Output the (X, Y) coordinate of the center of the cell containing the given text.  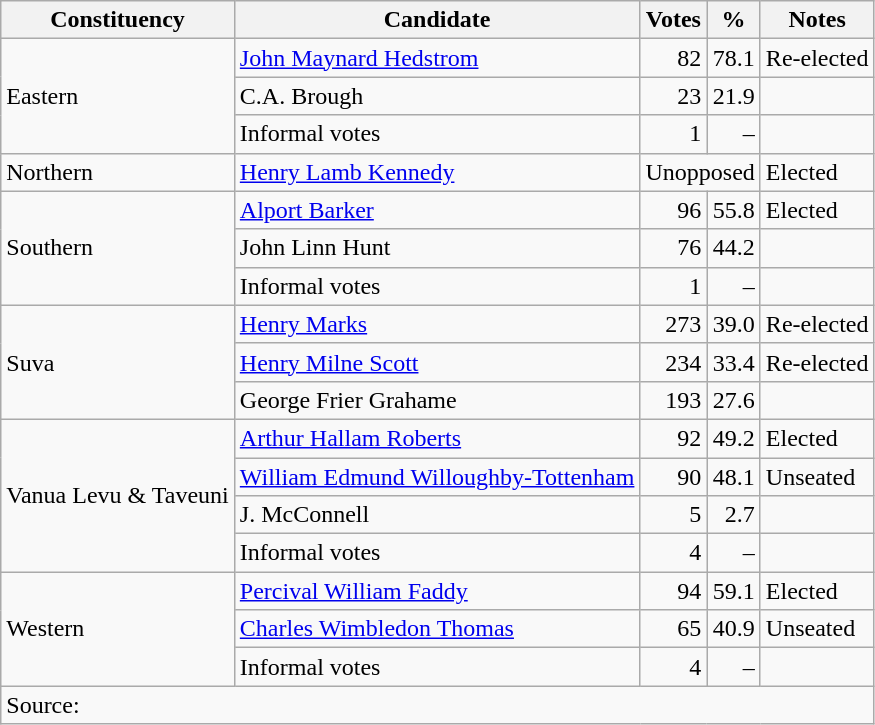
94 (674, 591)
Arthur Hallam Roberts (437, 438)
Candidate (437, 20)
Henry Marks (437, 324)
Northern (118, 172)
65 (674, 629)
23 (674, 96)
Charles Wimbledon Thomas (437, 629)
234 (674, 362)
George Frier Grahame (437, 400)
44.2 (734, 248)
Constituency (118, 20)
Unopposed (700, 172)
Notes (817, 20)
78.1 (734, 58)
48.1 (734, 477)
Suva (118, 362)
40.9 (734, 629)
90 (674, 477)
J. McConnell (437, 515)
33.4 (734, 362)
273 (674, 324)
21.9 (734, 96)
Henry Milne Scott (437, 362)
92 (674, 438)
John Maynard Hedstrom (437, 58)
55.8 (734, 210)
Vanua Levu & Taveuni (118, 495)
Alport Barker (437, 210)
William Edmund Willoughby-Tottenham (437, 477)
193 (674, 400)
Source: (438, 705)
Percival William Faddy (437, 591)
Votes (674, 20)
5 (674, 515)
39.0 (734, 324)
49.2 (734, 438)
82 (674, 58)
27.6 (734, 400)
Western (118, 629)
Henry Lamb Kennedy (437, 172)
Eastern (118, 96)
96 (674, 210)
76 (674, 248)
Southern (118, 248)
John Linn Hunt (437, 248)
59.1 (734, 591)
% (734, 20)
2.7 (734, 515)
C.A. Brough (437, 96)
